Output the (x, y) coordinate of the center of the cell containing the given text.  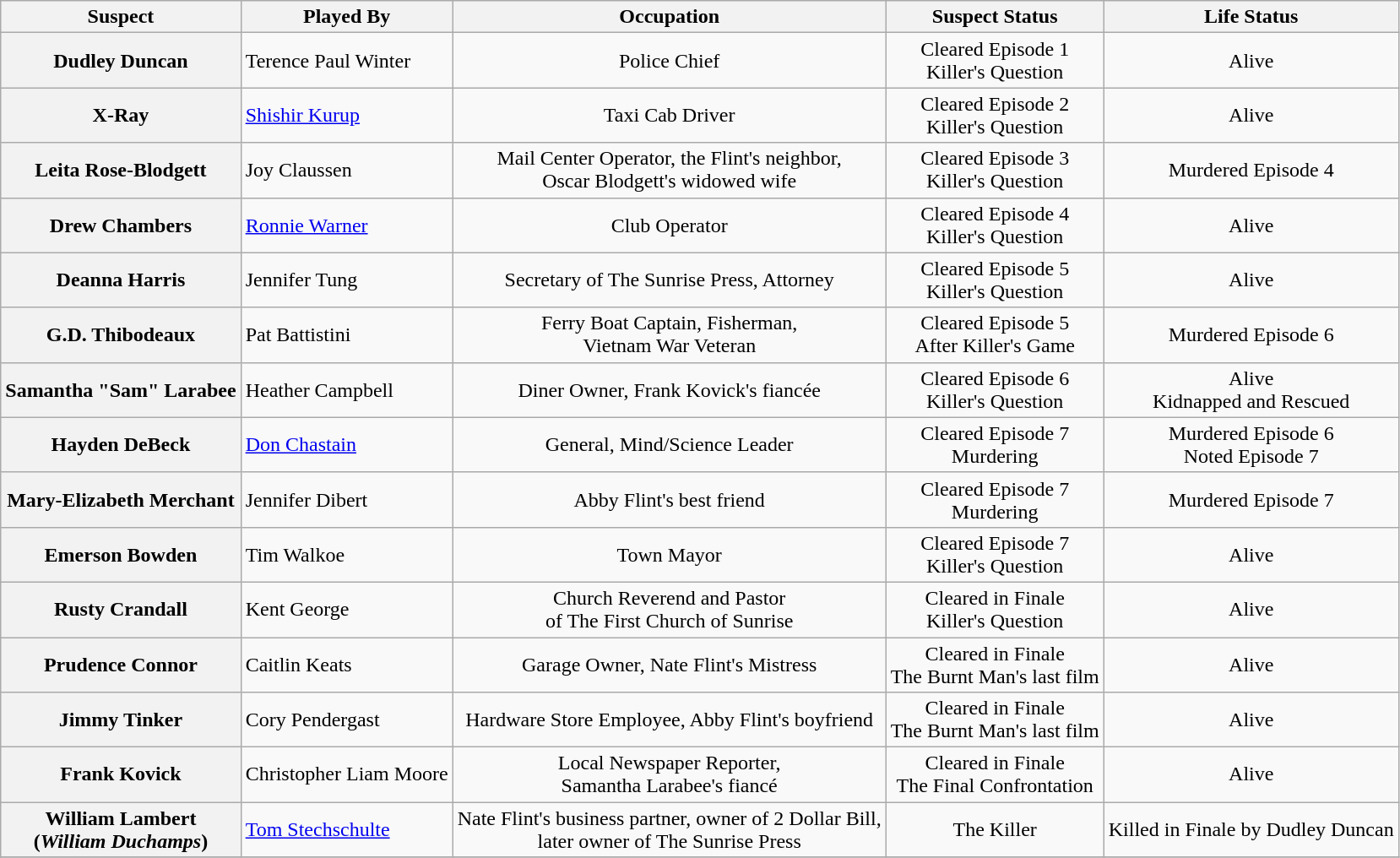
Murdered Episode 6Noted Episode 7 (1251, 444)
X-Ray (121, 115)
Diner Owner, Frank Kovick's fiancée (669, 390)
Cleared Episode 1Killer's Question (995, 61)
Heather Campbell (346, 390)
Occupation (669, 17)
Emerson Bowden (121, 554)
General, Mind/Science Leader (669, 444)
Cleared Episode 5After Killer's Game (995, 334)
Deanna Harris (121, 280)
Abby Flint's best friend (669, 500)
Mary-Elizabeth Merchant (121, 500)
Joy Claussen (346, 171)
Drew Chambers (121, 225)
G.D. Thibodeaux (121, 334)
Cleared Episode 3Killer's Question (995, 171)
Cleared Episode 4Killer's Question (995, 225)
Hardware Store Employee, Abby Flint's boyfriend (669, 720)
Shishir Kurup (346, 115)
Nate Flint's business partner, owner of 2 Dollar Bill,later owner of The Sunrise Press (669, 829)
William Lambert(William Duchamps) (121, 829)
Ferry Boat Captain, Fisherman,Vietnam War Veteran (669, 334)
AliveKidnapped and Rescued (1251, 390)
Tim Walkoe (346, 554)
Church Reverend and Pastorof The First Church of Sunrise (669, 610)
Caitlin Keats (346, 664)
Cleared Episode 5Killer's Question (995, 280)
Prudence Connor (121, 664)
Played By (346, 17)
Murdered Episode 6 (1251, 334)
Jennifer Tung (346, 280)
Local Newspaper Reporter,Samantha Larabee's fiancé (669, 775)
Killed in Finale by Dudley Duncan (1251, 829)
Ronnie Warner (346, 225)
Suspect Status (995, 17)
Christopher Liam Moore (346, 775)
Cleared Episode 6Killer's Question (995, 390)
Tom Stechschulte (346, 829)
Garage Owner, Nate Flint's Mistress (669, 664)
Murdered Episode 7 (1251, 500)
Murdered Episode 4 (1251, 171)
Frank Kovick (121, 775)
Kent George (346, 610)
Cleared in FinaleThe Final Confrontation (995, 775)
Jennifer Dibert (346, 500)
Mail Center Operator, the Flint's neighbor,Oscar Blodgett's widowed wife (669, 171)
Leita Rose-Blodgett (121, 171)
Terence Paul Winter (346, 61)
Life Status (1251, 17)
Club Operator (669, 225)
Taxi Cab Driver (669, 115)
Samantha "Sam" Larabee (121, 390)
Police Chief (669, 61)
Cleared Episode 2Killer's Question (995, 115)
Dudley Duncan (121, 61)
Hayden DeBeck (121, 444)
The Killer (995, 829)
Jimmy Tinker (121, 720)
Cory Pendergast (346, 720)
Rusty Crandall (121, 610)
Town Mayor (669, 554)
Suspect (121, 17)
Cleared in FinaleKiller's Question (995, 610)
Don Chastain (346, 444)
Secretary of The Sunrise Press, Attorney (669, 280)
Cleared Episode 7Killer's Question (995, 554)
Pat Battistini (346, 334)
